Identify which cell holds the provided text, then report its (X, Y) central coordinate. 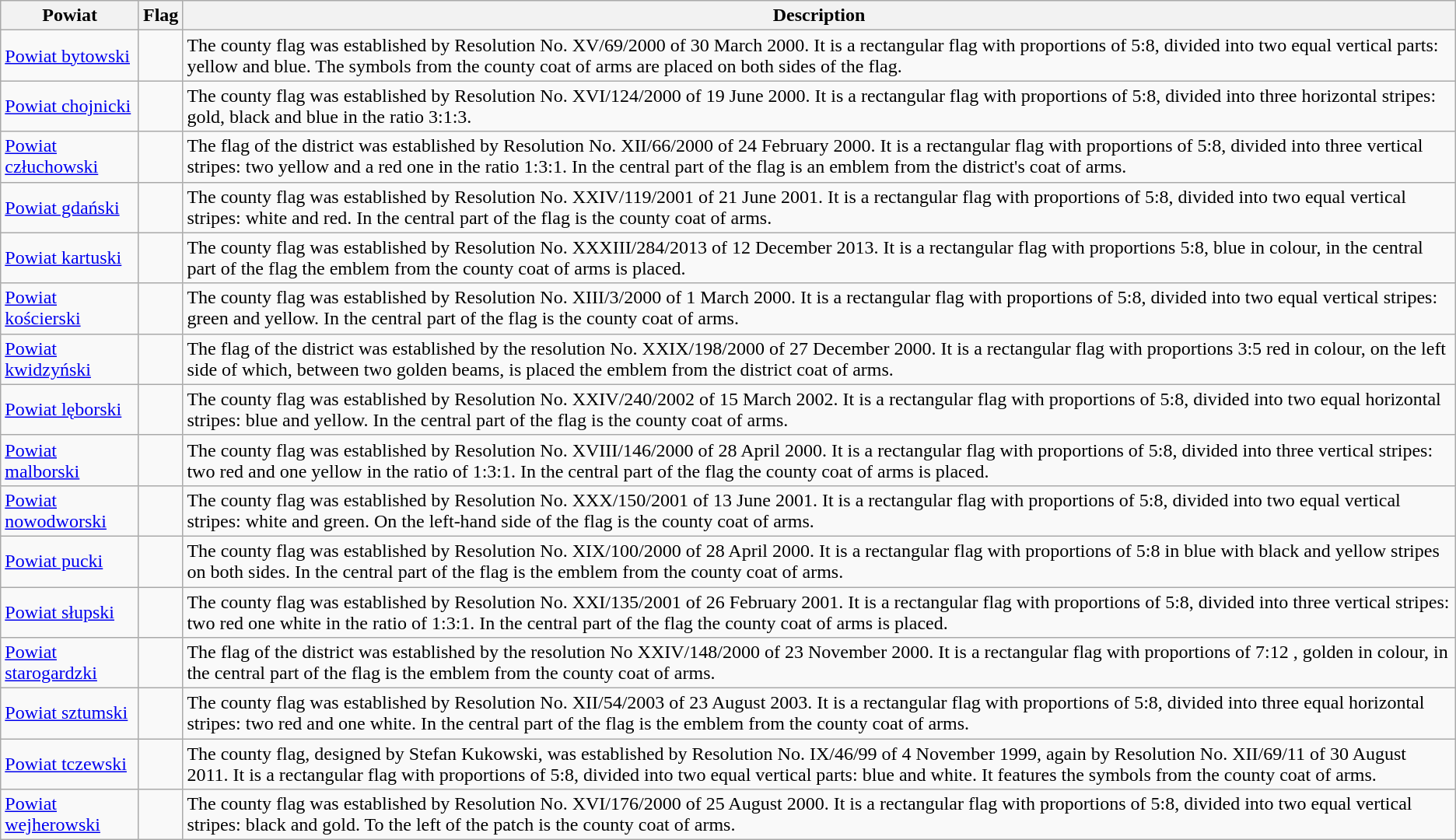
Powiat chojnicki (70, 106)
Powiat starogardzki (70, 663)
Powiat lęborski (70, 409)
Powiat nowodworski (70, 510)
Powiat tczewski (70, 764)
Powiat wejherowski (70, 815)
Powiat kościerski (70, 308)
Powiat kartuski (70, 258)
Powiat gdański (70, 207)
Powiat człuchowski (70, 157)
Description (819, 16)
Flag (160, 16)
Powiat sztumski (70, 714)
Powiat (70, 16)
Powiat malborski (70, 460)
Powiat bytowski (70, 56)
Powiat kwidzyński (70, 359)
Powiat słupski (70, 611)
Powiat pucki (70, 562)
